Provide the (X, Y) coordinate of the cell's center where the given text is located.  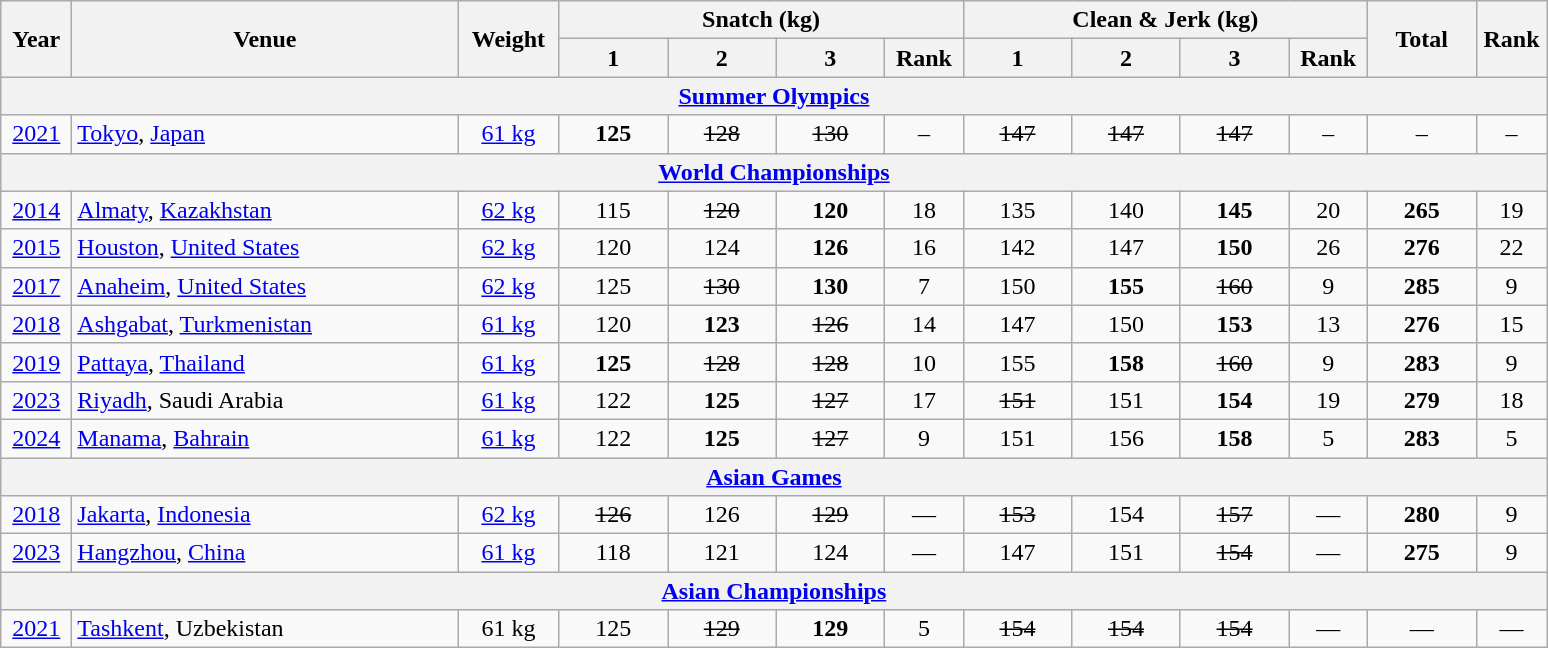
Tashkent, Uzbekistan (265, 629)
Houston, United States (265, 248)
20 (1328, 210)
Clean & Jerk (kg) (1165, 20)
Tokyo, Japan (265, 134)
Ashgabat, Turkmenistan (265, 324)
Hangzhou, China (265, 553)
Snatch (kg) (761, 20)
Total (1422, 39)
2017 (36, 286)
World Championships (774, 172)
140 (1126, 210)
156 (1126, 438)
17 (924, 400)
280 (1422, 515)
142 (1018, 248)
15 (1512, 324)
285 (1422, 286)
Anaheim, United States (265, 286)
279 (1422, 400)
Asian Games (774, 477)
2015 (36, 248)
135 (1018, 210)
Summer Olympics (774, 96)
265 (1422, 210)
13 (1328, 324)
115 (614, 210)
Jakarta, Indonesia (265, 515)
Almaty, Kazakhstan (265, 210)
22 (1512, 248)
2019 (36, 362)
118 (614, 553)
Year (36, 39)
Asian Championships (774, 591)
2024 (36, 438)
Riyadh, Saudi Arabia (265, 400)
26 (1328, 248)
Manama, Bahrain (265, 438)
157 (1234, 515)
2014 (36, 210)
7 (924, 286)
16 (924, 248)
275 (1422, 553)
14 (924, 324)
121 (722, 553)
145 (1234, 210)
123 (722, 324)
Pattaya, Thailand (265, 362)
10 (924, 362)
Venue (265, 39)
Weight (508, 39)
